Return the (x, y) coordinate for the center point of the cell that contains the specified text.  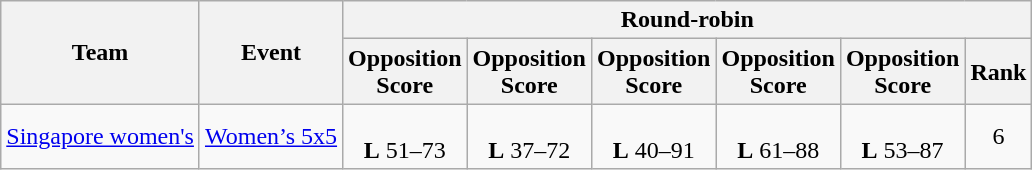
L 40–91 (653, 136)
L 37–72 (529, 136)
Event (270, 52)
L 51–73 (405, 136)
L 53–87 (902, 136)
Round-robin (688, 20)
Team (100, 52)
Rank (998, 72)
6 (998, 136)
Singapore women's (100, 136)
L 61–88 (778, 136)
Women’s 5x5 (270, 136)
